Detect which cell encompasses the target text, then output its [X, Y] center coordinate. 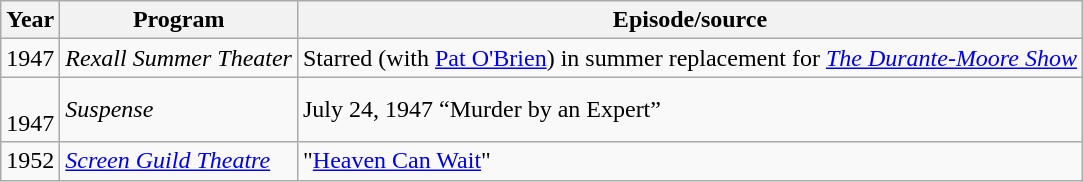
Year [30, 20]
"Heaven Can Wait" [690, 161]
Screen Guild Theatre [179, 161]
1952 [30, 161]
Suspense [179, 110]
Program [179, 20]
Starred (with Pat O'Brien) in summer replacement for The Durante-Moore Show [690, 58]
July 24, 1947 “Murder by an Expert” [690, 110]
Rexall Summer Theater [179, 58]
Episode/source [690, 20]
